Locate the cell with the specified text and output its (x, y) center coordinate. 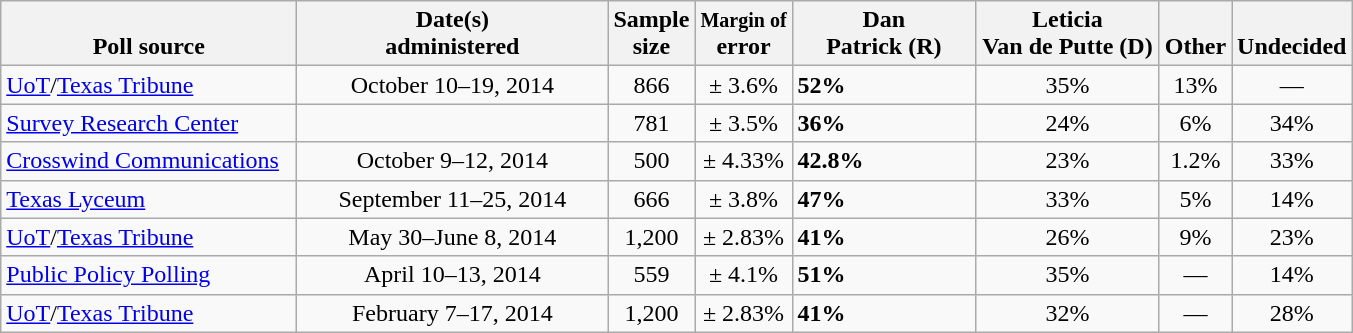
Other (1195, 34)
Survey Research Center (149, 123)
October 10–19, 2014 (452, 85)
February 7–17, 2014 (452, 313)
52% (884, 85)
September 11–25, 2014 (452, 199)
24% (1068, 123)
6% (1195, 123)
5% (1195, 199)
April 10–13, 2014 (452, 275)
42.8% (884, 161)
36% (884, 123)
Poll source (149, 34)
500 (652, 161)
13% (1195, 85)
781 (652, 123)
Date(s)administered (452, 34)
LeticiaVan de Putte (D) (1068, 34)
± 3.8% (744, 199)
Samplesize (652, 34)
May 30–June 8, 2014 (452, 237)
47% (884, 199)
± 3.5% (744, 123)
± 4.1% (744, 275)
866 (652, 85)
Margin oferror (744, 34)
Public Policy Polling (149, 275)
Undecided (1292, 34)
666 (652, 199)
51% (884, 275)
34% (1292, 123)
28% (1292, 313)
DanPatrick (R) (884, 34)
Crosswind Communications (149, 161)
± 4.33% (744, 161)
9% (1195, 237)
1.2% (1195, 161)
32% (1068, 313)
559 (652, 275)
Texas Lyceum (149, 199)
26% (1068, 237)
± 3.6% (744, 85)
October 9–12, 2014 (452, 161)
